Identify which cell holds the provided text, then report its [x, y] central coordinate. 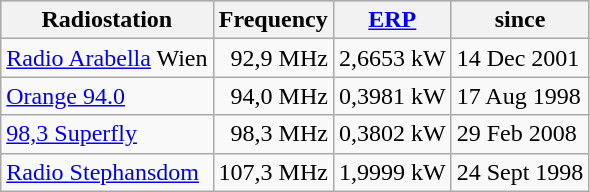
0,3981 kW [392, 96]
ERP [392, 20]
0,3802 kW [392, 134]
29 Feb 2008 [520, 134]
Radio Arabella Wien [107, 58]
Orange 94.0 [107, 96]
17 Aug 1998 [520, 96]
24 Sept 1998 [520, 172]
Radiostation [107, 20]
1,9999 kW [392, 172]
98,3 MHz [273, 134]
2,6653 kW [392, 58]
Radio Stephansdom [107, 172]
14 Dec 2001 [520, 58]
since [520, 20]
98,3 Superfly [107, 134]
92,9 MHz [273, 58]
Frequency [273, 20]
94,0 MHz [273, 96]
107,3 MHz [273, 172]
